Provide the [x, y] coordinate of the cell's center where the given text is located.  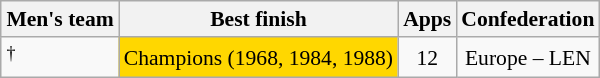
† [60, 58]
Champions (1968, 1984, 1988) [258, 58]
12 [427, 58]
Men's team [60, 19]
Confederation [528, 19]
Apps [427, 19]
Best finish [258, 19]
Europe – LEN [528, 58]
